Scan for the cell matching the given text and deliver its [x, y] coordinate at center. 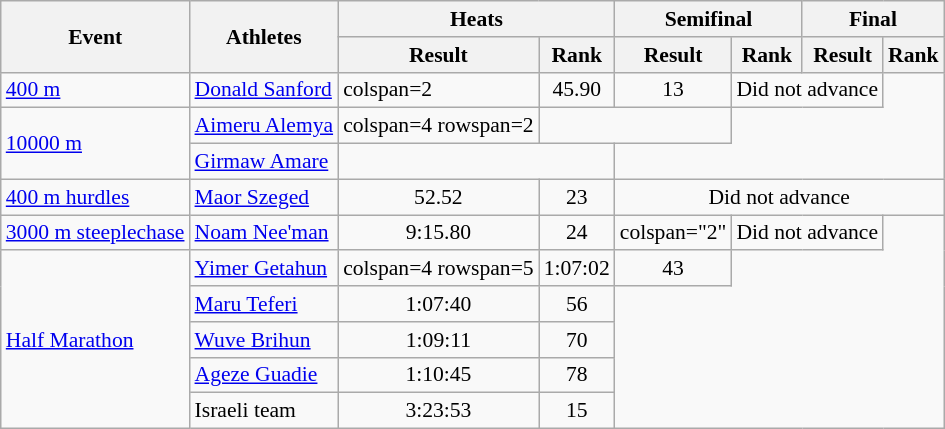
colspan=4 rowspan=2 [438, 126]
Ageze Guadie [264, 375]
Heats [476, 19]
52.52 [438, 197]
Donald Sanford [264, 90]
3:23:53 [438, 411]
400 m hurdles [96, 197]
colspan=4 rowspan=5 [438, 269]
1:07:02 [577, 269]
1:10:45 [438, 375]
Maor Szeged [264, 197]
56 [577, 304]
3000 m steeplechase [96, 233]
colspan=2 [438, 90]
15 [577, 411]
Israeli team [264, 411]
1:07:40 [438, 304]
78 [577, 375]
Event [96, 36]
Aimeru Alemya [264, 126]
Noam Nee'man [264, 233]
Half Marathon [96, 340]
Yimer Getahun [264, 269]
10000 m [96, 144]
45.90 [577, 90]
Final [872, 19]
Athletes [264, 36]
70 [577, 340]
9:15.80 [438, 233]
Semifinal [709, 19]
Maru Teferi [264, 304]
colspan="2" [674, 233]
1:09:11 [438, 340]
24 [577, 233]
13 [674, 90]
Girmaw Amare [264, 162]
43 [674, 269]
400 m [96, 90]
Wuve Brihun [264, 340]
23 [577, 197]
